Determine the [X, Y] coordinate at the center of the cell enclosing the given text.  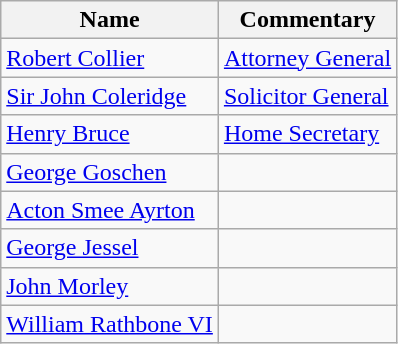
Attorney General [307, 58]
Name [110, 20]
George Jessel [110, 248]
Robert Collier [110, 58]
Home Secretary [307, 134]
Sir John Coleridge [110, 96]
John Morley [110, 286]
Commentary [307, 20]
George Goschen [110, 172]
Solicitor General [307, 96]
Acton Smee Ayrton [110, 210]
Henry Bruce [110, 134]
William Rathbone VI [110, 324]
